Search for the cell housing the specified text and yield its [X, Y] center coordinate. 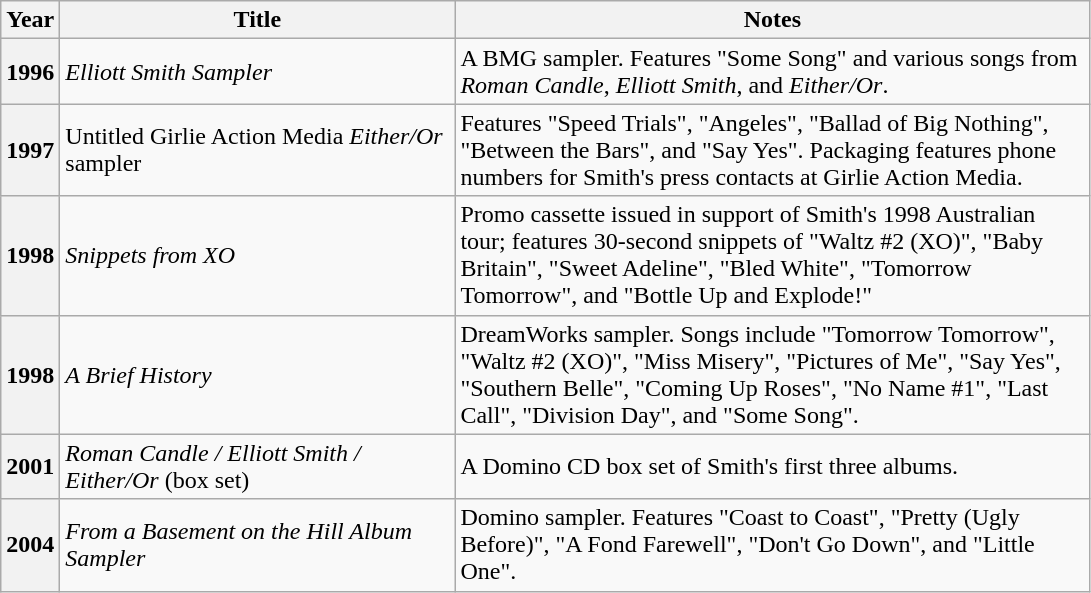
Elliott Smith Sampler [258, 72]
A Brief History [258, 374]
1996 [30, 72]
Roman Candle / Elliott Smith / Either/Or (box set) [258, 466]
Snippets from XO [258, 256]
Title [258, 20]
A Domino CD box set of Smith's first three albums. [772, 466]
2001 [30, 466]
Domino sampler. Features "Coast to Coast", "Pretty (Ugly Before)", "A Fond Farewell", "Don't Go Down", and "Little One". [772, 545]
From a Basement on the Hill Album Sampler [258, 545]
2004 [30, 545]
1997 [30, 150]
Untitled Girlie Action Media Either/Or sampler [258, 150]
Notes [772, 20]
A BMG sampler. Features "Some Song" and various songs from Roman Candle, Elliott Smith, and Either/Or. [772, 72]
Year [30, 20]
